Return [X, Y] of the center of cell containing provided text 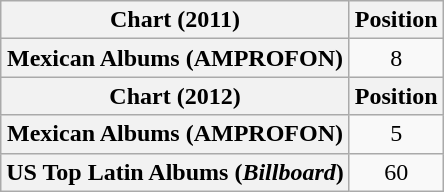
Chart (2011) [176, 20]
US Top Latin Albums (Billboard) [176, 172]
5 [396, 134]
60 [396, 172]
8 [396, 58]
Chart (2012) [176, 96]
